Scan for the cell matching the given text and deliver its (x, y) coordinate at center. 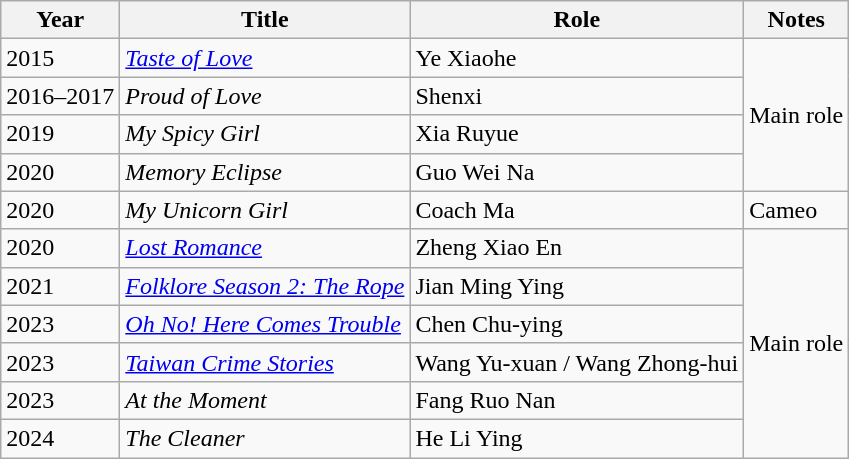
2019 (60, 134)
Notes (796, 20)
Jian Ming Ying (577, 286)
Year (60, 20)
Taiwan Crime Stories (265, 362)
Zheng Xiao En (577, 248)
My Spicy Girl (265, 134)
Wang Yu-xuan / Wang Zhong-hui (577, 362)
Fang Ruo Nan (577, 400)
Title (265, 20)
At the Moment (265, 400)
Oh No! Here Comes Trouble (265, 324)
Chen Chu-ying (577, 324)
Coach Ma (577, 210)
The Cleaner (265, 438)
2015 (60, 58)
2021 (60, 286)
Lost Romance (265, 248)
Proud of Love (265, 96)
Folklore Season 2: The Rope (265, 286)
My Unicorn Girl (265, 210)
Cameo (796, 210)
He Li Ying (577, 438)
Role (577, 20)
Guo Wei Na (577, 172)
Ye Xiaohe (577, 58)
Shenxi (577, 96)
2016–2017 (60, 96)
2024 (60, 438)
Taste of Love (265, 58)
Xia Ruyue (577, 134)
Memory Eclipse (265, 172)
